Provide the [X, Y] coordinate of the cell's center where the given text is located.  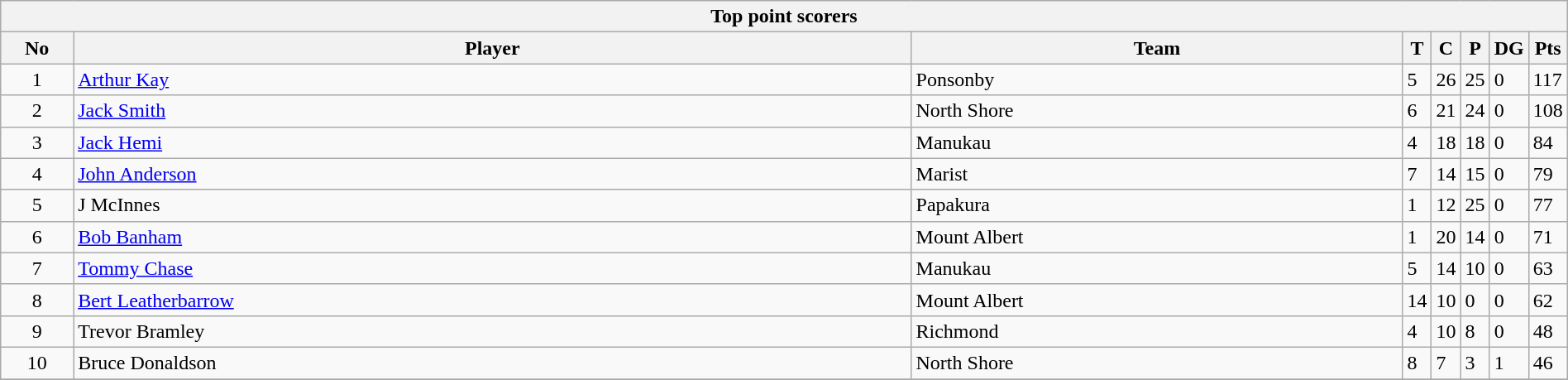
Team [1157, 48]
Jack Hemi [493, 142]
Pts [1548, 48]
15 [1475, 174]
John Anderson [493, 174]
12 [1446, 205]
T [1417, 48]
21 [1446, 111]
77 [1548, 205]
Player [493, 48]
No [37, 48]
108 [1548, 111]
79 [1548, 174]
Trevor Bramley [493, 331]
Bruce Donaldson [493, 363]
63 [1548, 268]
26 [1446, 79]
Bert Leatherbarrow [493, 300]
Richmond [1157, 331]
46 [1548, 363]
84 [1548, 142]
117 [1548, 79]
Arthur Kay [493, 79]
Jack Smith [493, 111]
Bob Banham [493, 237]
C [1446, 48]
DG [1508, 48]
71 [1548, 237]
20 [1446, 237]
48 [1548, 331]
Top point scorers [784, 17]
Papakura [1157, 205]
62 [1548, 300]
2 [37, 111]
9 [37, 331]
Ponsonby [1157, 79]
J McInnes [493, 205]
Tommy Chase [493, 268]
24 [1475, 111]
Marist [1157, 174]
P [1475, 48]
